Identify which cell holds the provided text, then report its (X, Y) central coordinate. 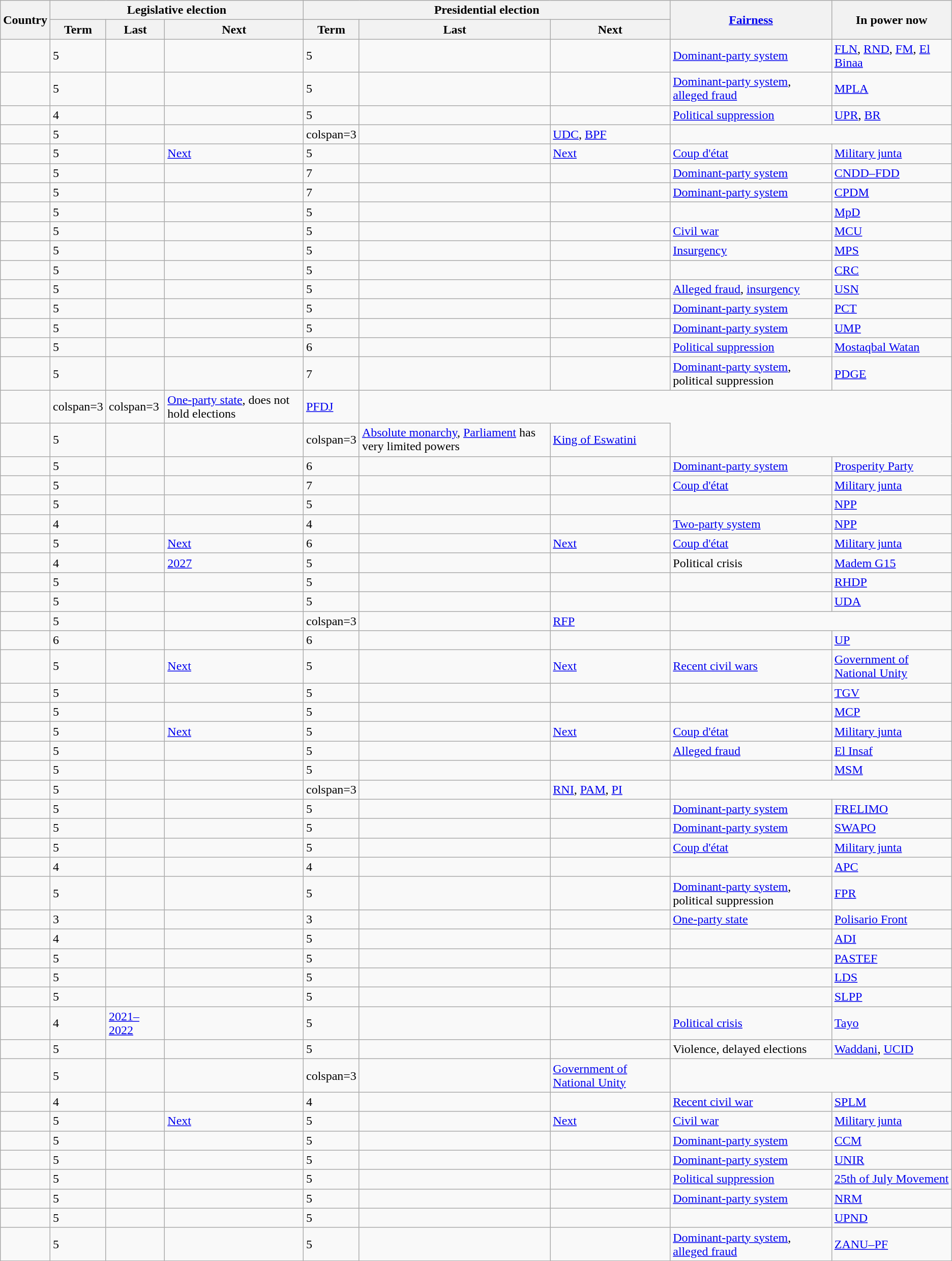
2021–2022 (135, 1023)
ZANU–PF (891, 1244)
Presidential election (486, 10)
RHDP (891, 582)
SPLM (891, 1102)
Recent civil war (751, 1102)
One-party state (751, 919)
CPDM (891, 192)
Alleged fraud, insurgency (751, 289)
UDA (891, 601)
Legislative election (176, 10)
SWAPO (891, 828)
CCM (891, 1140)
ADI (891, 939)
FPR (891, 893)
USN (891, 289)
2027 (234, 563)
UPR, BR (891, 115)
TGV (891, 693)
King of Eswatini (610, 439)
Madem G15 (891, 563)
Mostaqbal Watan (891, 347)
PDGE (891, 373)
Country (25, 20)
MPLA (891, 89)
LDS (891, 978)
One-party state, does not hold elections (234, 407)
FLN, RND, FM, El Binaa (891, 56)
Alleged fraud (751, 751)
Absolute monarchy, Parliament has very limited powers (455, 439)
CNDD–FDD (891, 173)
NRM (891, 1198)
El Insaf (891, 751)
Two-party system (751, 524)
PASTEF (891, 958)
Polisario Front (891, 919)
Prosperity Party (891, 466)
UDC, BPF (610, 134)
Fairness (751, 20)
UNIR (891, 1160)
UP (891, 640)
SLPP (891, 997)
UPND (891, 1218)
MCP (891, 712)
RNI, PAM, PI (610, 789)
Waddani, UCID (891, 1049)
UMP (891, 328)
25th of July Movement (891, 1179)
APC (891, 867)
CRC (891, 270)
FRELIMO (891, 809)
Recent civil wars (751, 666)
PFDJ (331, 407)
PCT (891, 309)
Insurgency (751, 250)
MPS (891, 250)
MSM (891, 770)
In power now (891, 20)
MpD (891, 212)
MCU (891, 231)
Tayo (891, 1023)
Violence, delayed elections (751, 1049)
RFP (610, 621)
